For the text-containing cell, return its midpoint in (x, y) coordinate format. 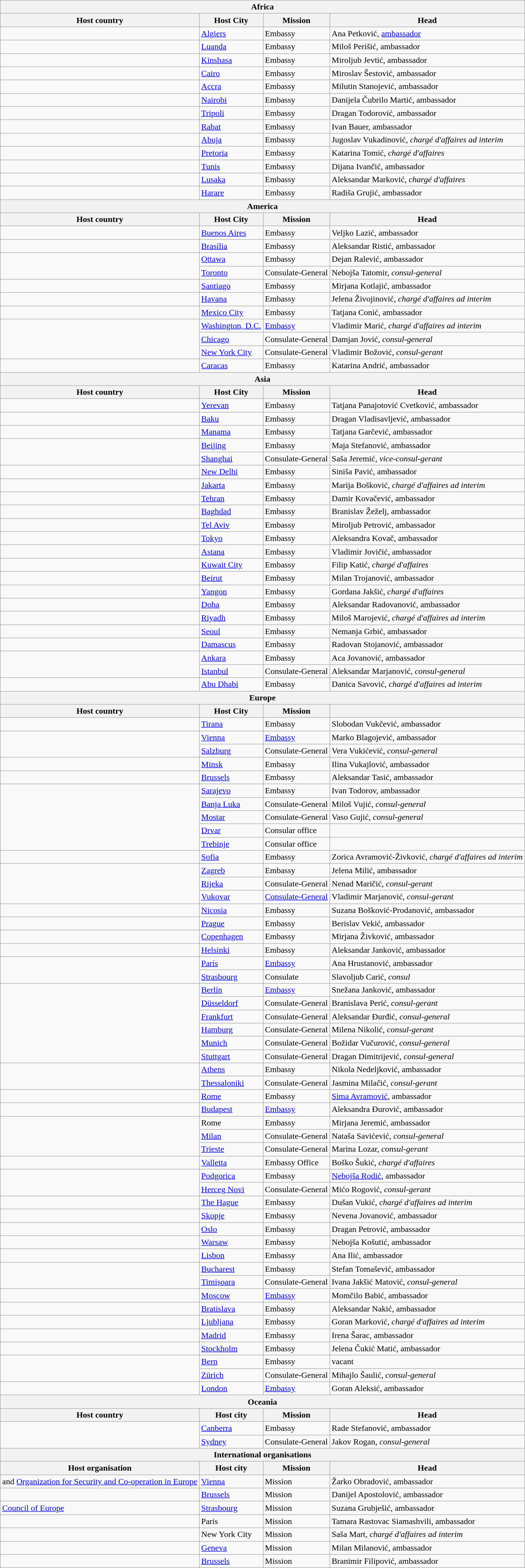
Dejan Ralević, ambassador (427, 259)
Bucharest (231, 1269)
Marina Lozar, consul-gerant (427, 1149)
Dijana Ivančić, ambassador (427, 166)
Snežana Janković, ambassador (427, 990)
Rabat (231, 126)
Chicago (231, 339)
Vukovar (231, 897)
Branimir Filipović, ambassador (427, 1561)
Goran Marković, chargé d'affaires ad interim (427, 1322)
Radiša Grujić, ambassador (427, 193)
Hamburg (231, 1030)
Oceania (263, 1402)
Warsaw (231, 1242)
Mirjana Kotlajić, ambassador (427, 286)
Skopje (231, 1216)
Helsinki (231, 950)
Ankara (231, 658)
Bern (231, 1362)
Danijela Čubrilo Martić, ambassador (427, 100)
Berlín (231, 990)
New Delhi (231, 472)
Tatjana Conić, ambassador (427, 312)
Aleksandar Nakić, ambassador (427, 1309)
Podgorica (231, 1176)
Aleksandar Radovanović, ambassador (427, 605)
Europe (263, 698)
International organisations (263, 1455)
Consulate (296, 976)
Abuja (231, 140)
Nemanja Grbić, ambassador (427, 631)
Kuwait City (231, 565)
Cairo (231, 73)
Vaso Gujić, consul-general (427, 817)
Nebojša Rodić, ambassador (427, 1176)
Ana Ilić, ambassador (427, 1256)
Prague (231, 923)
Banja Luka (231, 804)
Host organisation (100, 1468)
Momčilo Babić, ambassador (427, 1295)
Danica Savović, chargé d'affaires ad interim (427, 684)
Ana Hrustanović, ambassador (427, 963)
Budapest (231, 1109)
Marko Blagojević, ambassador (427, 737)
Saša Jeremić, vice-consul-gerant (427, 459)
Athens (231, 1070)
Vladimir Marić, chargé d'affaires ad interim (427, 326)
Milan (231, 1136)
Siniša Pavić, ambassador (427, 472)
Africa (263, 7)
Aleksandar Marjanović, consul-general (427, 671)
Mirjana Jeremić, ambassador (427, 1123)
Veljko Lazić, ambassador (427, 233)
Algiers (231, 34)
Sofia (231, 857)
Vladimir Marjanović, consul-gerant (427, 897)
Sima Avramović, ambassador (427, 1096)
Madrid (231, 1335)
Ottawa (231, 259)
Baku (231, 419)
Mihajlo Šaulić, consul-general (427, 1375)
Aca Jovanović, ambassador (427, 658)
Miloš Marojević, chargé d'affaires ad interim (427, 618)
Timișoara (231, 1282)
Council of Europe (100, 1508)
Nebojša Košutić, ambassador (427, 1242)
Ivan Todorov, ambassador (427, 790)
Salzburg (231, 751)
Milutin Stanojević, ambassador (427, 87)
vacant (427, 1362)
Katarina Andrić, ambassador (427, 365)
Aleksandar Đurđić, consul-general (427, 1017)
Tel Aviv (231, 525)
Santiago (231, 286)
Vladimir Božović, consul-gerant (427, 352)
Ivan Bauer, ambassador (427, 126)
Tamara Rastovac Siamashvili, ambassador (427, 1521)
Beirut (231, 578)
Nebojša Tatomir, consul-general (427, 273)
Tirana (231, 724)
Buenos Aires (231, 233)
Saša Mart, chargé d'affaires ad interim (427, 1534)
Tehran (231, 498)
Aleksandra Đurović, ambassador (427, 1109)
Slavoljub Carić, consul (427, 976)
Copenhagen (231, 937)
Jelena Milić, ambassador (427, 870)
Mostar (231, 817)
Jelena Živojinović, chargé d'affaires ad interim (427, 299)
Yerevan (231, 406)
Minsk (231, 764)
Ivana Jakšić Matović, consul-general (427, 1282)
Boško Šukić, chargé d'affaires (427, 1162)
Jugoslav Vukadinović, chargé d'affaires ad interim (427, 140)
Aleksandar Tasić, ambassador (427, 777)
Beijing (231, 445)
Lisbon (231, 1256)
Miloš Perišić, ambassador (427, 47)
Stefan Tomašević, ambassador (427, 1269)
Luanda (231, 47)
Mićo Rogović, consul-gerant (427, 1189)
Toronto (231, 273)
Trieste (231, 1149)
Zorica Avramović-Živković, chargé d'affaires ad interim (427, 857)
Tunis (231, 166)
Miloš Vujić, consul-general (427, 804)
Aleksandar Janković, ambassador (427, 950)
Astana (231, 551)
Nataša Savićević, consul-general (427, 1136)
Nenad Maričić, consul-gerant (427, 884)
Mexico City (231, 312)
Havana (231, 299)
Ana Petković, ambassador (427, 34)
Dragan Petrović, ambassador (427, 1229)
Miroslav Šestović, ambassador (427, 73)
Lusaka (231, 180)
Herceg Novi (231, 1189)
Tatjana Panajotović Cvetković, ambassador (427, 406)
Trebinje (231, 844)
Milan Trojanović, ambassador (427, 578)
Washington, D.C. (231, 326)
and Organization for Security and Co-operation in Europe (100, 1481)
Munich (231, 1043)
Damascus (231, 645)
Aleksandar Ristić, ambassador (427, 246)
Branislav Žeželj, ambassador (427, 512)
Irena Šarac, ambassador (427, 1335)
Kinshasa (231, 60)
París (231, 963)
Sarajevo (231, 790)
Valletta (231, 1162)
Mirjana Živković, ambassador (427, 937)
Radovan Stojanović, ambassador (427, 645)
Rijeka (231, 884)
Thessaloniki (231, 1083)
Jakov Rogan, consul-general (427, 1442)
Suzana Bošković-Prodanović, ambassador (427, 910)
Katarina Tomić, chargé d'affaires (427, 153)
Vladimir Jovičić, ambassador (427, 551)
Pretoria (231, 153)
Filip Katić, chargé d'affaires (427, 565)
Paris (231, 1521)
Manama (231, 432)
Zagreb (231, 870)
Danijel Apostolović, ambassador (427, 1495)
Gordana Jakšić, chargé d'affaires (427, 592)
Dragan Vladisavljević, ambassador (427, 419)
Stockholm (231, 1348)
Rade Stefanović, ambassador (427, 1428)
Accra (231, 87)
Abu Dhabi (231, 684)
Baghdad (231, 512)
Tatjana Garčević, ambassador (427, 432)
Miroljub Jevtić, ambassador (427, 60)
Riyadh (231, 618)
Dragan Dimitrijević, consul-general (427, 1056)
Seoul (231, 631)
Zürich (231, 1375)
Marija Bošković, chargé d'affaires ad interim (427, 485)
Brasília (231, 246)
Vera Vukićević, consul-general (427, 751)
Miroljub Petrović, ambassador (427, 525)
Oslo (231, 1229)
The Hague (231, 1202)
Nicosia (231, 910)
Nairobi (231, 100)
Aleksandar Marković, chargé d'affaires (427, 180)
Tripoli (231, 113)
America (263, 206)
Dušan Vukić, chargé d'affaires ad interim (427, 1202)
Tokyo (231, 538)
Jasmina Milačić, consul-gerant (427, 1083)
Drvar (231, 831)
Maja Stefanović, ambassador (427, 445)
Ilina Vukajlović, ambassador (427, 764)
Milena Nikolić, consul-gerant (427, 1030)
Frankfurt (231, 1017)
Moscow (231, 1295)
Istanbul (231, 671)
Berislav Vekić, ambassador (427, 923)
Embassy Office (296, 1162)
Shanghai (231, 459)
Dragan Todorović, ambassador (427, 113)
Ljubljana (231, 1322)
Branislava Perić, consul-gerant (427, 1003)
Damjan Jović, consul-general (427, 339)
Božidar Vučurović, consul-general (427, 1043)
Damir Kovačević, ambassador (427, 498)
Canberra (231, 1428)
Asia (263, 379)
Jelena Čukić Matić, ambassador (427, 1348)
Žarko Obradović, ambassador (427, 1481)
Slobodan Vukčević, ambassador (427, 724)
Düsseldorf (231, 1003)
Jakarta (231, 485)
Nikola Nedeljković, ambassador (427, 1070)
Nevena Jovanović, ambassador (427, 1216)
Caracas (231, 365)
Milan Milanović, ambassador (427, 1548)
Aleksandra Kovač, ambassador (427, 538)
Yangon (231, 592)
Doha (231, 605)
Stuttgart (231, 1056)
Geneva (231, 1548)
Goran Aleksić, ambassador (427, 1388)
London (231, 1388)
Suzana Grubješić, ambassador (427, 1508)
Harare (231, 193)
Sydney (231, 1442)
Bratislava (231, 1309)
